Locate the cell with the specified text and output its [x, y] center coordinate. 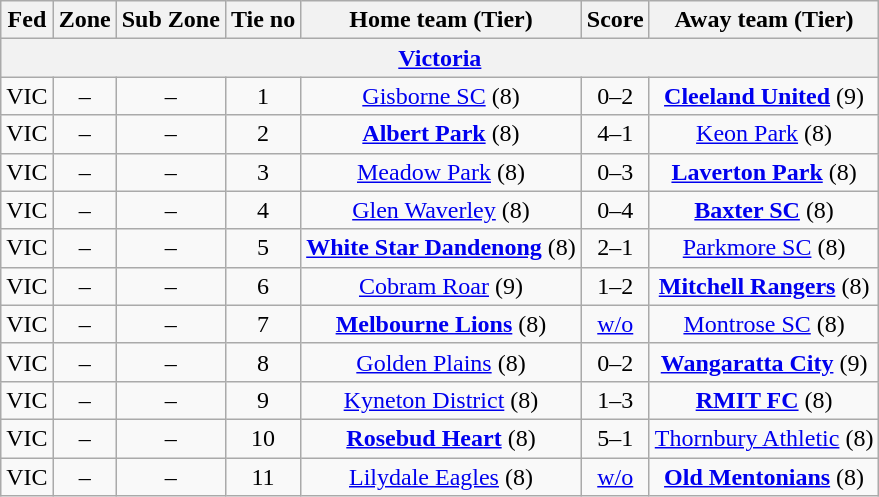
Lilydale Eagles (8) [442, 477]
1 [262, 96]
Laverton Park (8) [764, 172]
11 [262, 477]
Cleeland United (9) [764, 96]
4 [262, 210]
RMIT FC (8) [764, 400]
Mitchell Rangers (8) [764, 286]
1–2 [615, 286]
2–1 [615, 248]
Thornbury Athletic (8) [764, 438]
Kyneton District (8) [442, 400]
6 [262, 286]
Old Mentonians (8) [764, 477]
5–1 [615, 438]
White Star Dandenong (8) [442, 248]
Glen Waverley (8) [442, 210]
Away team (Tier) [764, 20]
4–1 [615, 134]
Keon Park (8) [764, 134]
Gisborne SC (8) [442, 96]
Fed [27, 20]
9 [262, 400]
1–3 [615, 400]
Rosebud Heart (8) [442, 438]
Parkmore SC (8) [764, 248]
10 [262, 438]
Melbourne Lions (8) [442, 324]
Victoria [440, 58]
0–4 [615, 210]
2 [262, 134]
0–3 [615, 172]
Wangaratta City (9) [764, 362]
Baxter SC (8) [764, 210]
Meadow Park (8) [442, 172]
Score [615, 20]
7 [262, 324]
Home team (Tier) [442, 20]
Sub Zone [170, 20]
Zone [84, 20]
Albert Park (8) [442, 134]
Cobram Roar (9) [442, 286]
Montrose SC (8) [764, 324]
Golden Plains (8) [442, 362]
5 [262, 248]
Tie no [262, 20]
8 [262, 362]
3 [262, 172]
